Search for the cell housing the specified text and yield its [X, Y] center coordinate. 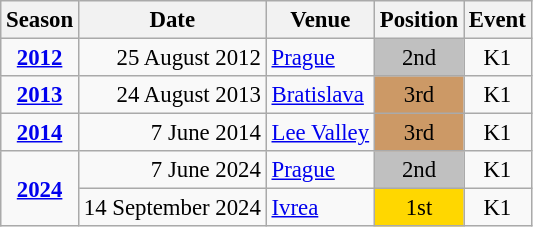
Lee Valley [320, 133]
2024 [40, 188]
2012 [40, 58]
7 June 2024 [172, 170]
Venue [320, 20]
Position [418, 20]
1st [418, 208]
Bratislava [320, 95]
Date [172, 20]
24 August 2013 [172, 95]
25 August 2012 [172, 58]
Ivrea [320, 208]
14 September 2024 [172, 208]
2013 [40, 95]
2014 [40, 133]
7 June 2014 [172, 133]
Event [498, 20]
Season [40, 20]
